From the cell containing the given text, extract its center point as [x, y] coordinate. 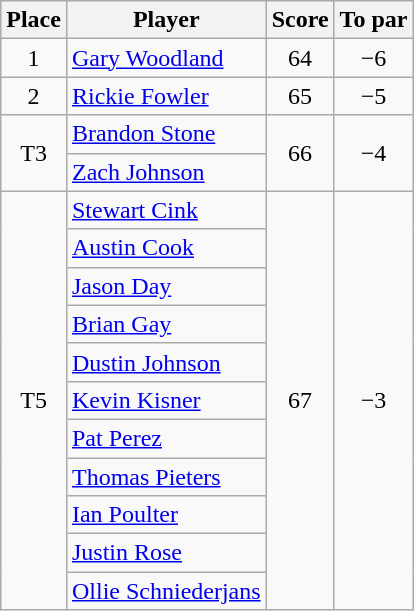
Kevin Kisner [166, 400]
Brandon Stone [166, 134]
Score [300, 20]
−6 [374, 58]
−4 [374, 153]
−3 [374, 400]
Austin Cook [166, 248]
Ollie Schniederjans [166, 591]
Rickie Fowler [166, 96]
Thomas Pieters [166, 477]
Zach Johnson [166, 172]
Justin Rose [166, 553]
1 [34, 58]
64 [300, 58]
66 [300, 153]
Gary Woodland [166, 58]
Brian Gay [166, 324]
Ian Poulter [166, 515]
Stewart Cink [166, 210]
Pat Perez [166, 438]
To par [374, 20]
Dustin Johnson [166, 362]
Place [34, 20]
−5 [374, 96]
T3 [34, 153]
67 [300, 400]
2 [34, 96]
T5 [34, 400]
65 [300, 96]
Jason Day [166, 286]
Player [166, 20]
